Extract the [x, y] coordinate from the center of the cell holding the provided text.  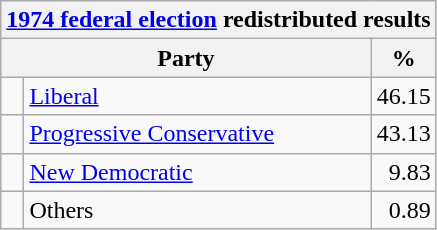
Party [186, 58]
Progressive Conservative [198, 134]
New Democratic [198, 172]
1974 federal election redistributed results [218, 20]
Others [198, 210]
0.89 [404, 210]
Liberal [198, 96]
43.13 [404, 134]
% [404, 58]
46.15 [404, 96]
9.83 [404, 172]
